Search for the cell housing the specified text and yield its (X, Y) center coordinate. 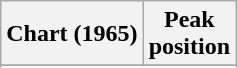
Chart (1965) (72, 34)
Peakposition (189, 34)
